Determine the (X, Y) coordinate at the center of the cell enclosing the given text.  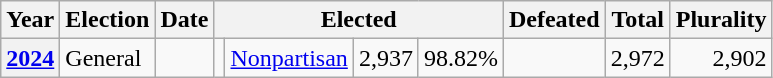
2,937 (386, 58)
2024 (30, 58)
98.82% (460, 58)
Nonpartisan (289, 58)
Defeated (554, 20)
2,972 (638, 58)
Election (108, 20)
Total (638, 20)
Plurality (721, 20)
Elected (359, 20)
Year (30, 20)
2,902 (721, 58)
General (108, 58)
Date (184, 20)
